Output the (x, y) coordinate of the center of the cell containing the given text.  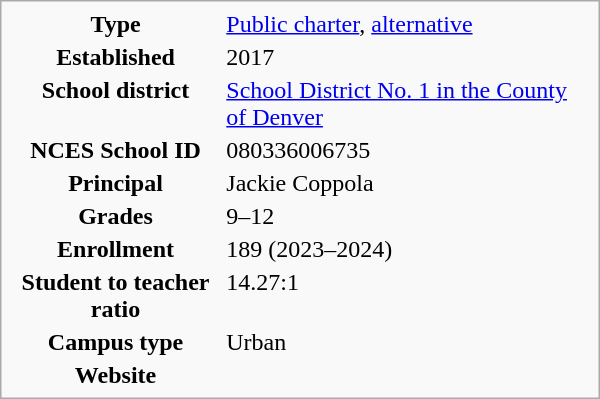
Urban (408, 342)
Campus type (116, 342)
Grades (116, 216)
14.27:1 (408, 296)
080336006735 (408, 150)
School District No. 1 in the County of Denver (408, 104)
School district (116, 104)
Jackie Coppola (408, 183)
Established (116, 57)
189 (2023–2024) (408, 249)
9–12 (408, 216)
Enrollment (116, 249)
Student to teacher ratio (116, 296)
Principal (116, 183)
Type (116, 24)
Website (116, 375)
2017 (408, 57)
NCES School ID (116, 150)
Public charter, alternative (408, 24)
